Scan for the cell matching the given text and deliver its (x, y) coordinate at center. 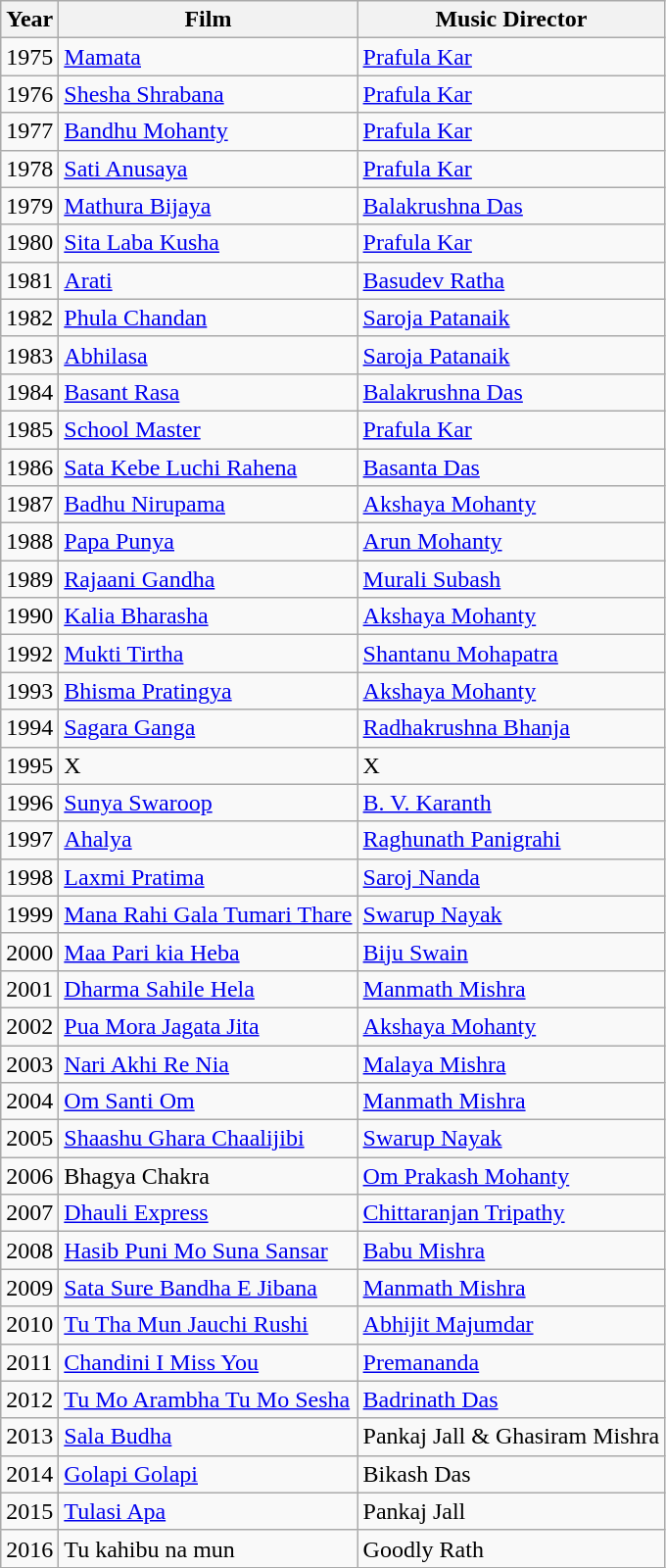
Sata Kebe Luchi Rahena (208, 467)
Pua Mora Jagata Jita (208, 1026)
2016 (29, 1548)
Sunya Swaroop (208, 803)
Mana Rahi Gala Tumari Thare (208, 914)
Mathura Bijaya (208, 206)
2007 (29, 1213)
Nari Akhi Re Nia (208, 1063)
Malaya Mishra (511, 1063)
Film (208, 20)
Badhu Nirupama (208, 505)
Abhijit Majumdar (511, 1325)
Chandini I Miss You (208, 1362)
2005 (29, 1139)
2006 (29, 1176)
2004 (29, 1102)
Year (29, 20)
1975 (29, 57)
Sagara Ganga (208, 728)
1998 (29, 877)
Bhagya Chakra (208, 1176)
Golapi Golapi (208, 1474)
1994 (29, 728)
Sala Budha (208, 1437)
Tu Tha Mun Jauchi Rushi (208, 1325)
Arun Mohanty (511, 542)
1978 (29, 169)
1979 (29, 206)
2008 (29, 1250)
1987 (29, 505)
Tu Mo Arambha Tu Mo Sesha (208, 1399)
Pankaj Jall & Ghasiram Mishra (511, 1437)
1996 (29, 803)
Rajaani Gandha (208, 579)
Murali Subash (511, 579)
2013 (29, 1437)
Mamata (208, 57)
Pankaj Jall (511, 1511)
Maa Pari kia Heba (208, 952)
Ahalya (208, 840)
1990 (29, 616)
1993 (29, 691)
1984 (29, 392)
2001 (29, 989)
Tu kahibu na mun (208, 1548)
Sati Anusaya (208, 169)
Basudev Ratha (511, 280)
Arati (208, 280)
2015 (29, 1511)
Bikash Das (511, 1474)
Om Santi Om (208, 1102)
Goodly Rath (511, 1548)
Om Prakash Mohanty (511, 1176)
Kalia Bharasha (208, 616)
Shaashu Ghara Chaalijibi (208, 1139)
B. V. Karanth (511, 803)
Laxmi Pratima (208, 877)
Radhakrushna Bhanja (511, 728)
1988 (29, 542)
2009 (29, 1288)
2000 (29, 952)
Basant Rasa (208, 392)
Mukti Tirtha (208, 654)
2003 (29, 1063)
Phula Chandan (208, 318)
Bhisma Pratingya (208, 691)
2010 (29, 1325)
Shantanu Mohapatra (511, 654)
1980 (29, 243)
Badrinath Das (511, 1399)
Tulasi Apa (208, 1511)
Raghunath Panigrahi (511, 840)
Sata Sure Bandha E Jibana (208, 1288)
Dharma Sahile Hela (208, 989)
1995 (29, 765)
School Master (208, 429)
1976 (29, 94)
1999 (29, 914)
2014 (29, 1474)
1992 (29, 654)
2011 (29, 1362)
Babu Mishra (511, 1250)
1982 (29, 318)
Sita Laba Kusha (208, 243)
Shesha Shrabana (208, 94)
Basanta Das (511, 467)
1989 (29, 579)
1986 (29, 467)
Saroj Nanda (511, 877)
1985 (29, 429)
2012 (29, 1399)
Hasib Puni Mo Suna Sansar (208, 1250)
1983 (29, 355)
Bandhu Mohanty (208, 131)
2002 (29, 1026)
Abhilasa (208, 355)
Dhauli Express (208, 1213)
Papa Punya (208, 542)
Biju Swain (511, 952)
1977 (29, 131)
Chittaranjan Tripathy (511, 1213)
Music Director (511, 20)
Premananda (511, 1362)
1997 (29, 840)
1981 (29, 280)
